For the text-containing cell, return its midpoint in (X, Y) coordinate format. 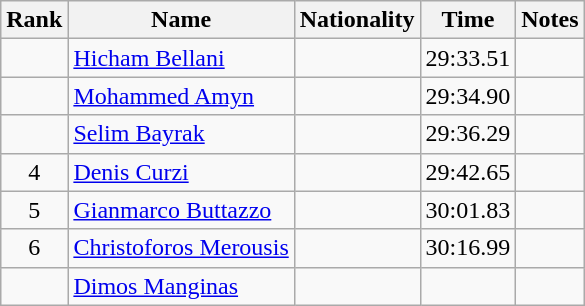
Selim Bayrak (181, 134)
Denis Curzi (181, 172)
29:42.65 (468, 172)
Dimos Manginas (181, 286)
5 (34, 210)
Nationality (357, 20)
Mohammed Amyn (181, 96)
Gianmarco Buttazzo (181, 210)
Notes (550, 20)
30:16.99 (468, 248)
29:33.51 (468, 58)
Rank (34, 20)
29:34.90 (468, 96)
4 (34, 172)
29:36.29 (468, 134)
Name (181, 20)
Hicham Bellani (181, 58)
6 (34, 248)
Time (468, 20)
30:01.83 (468, 210)
Christoforos Merousis (181, 248)
